From the cell containing the given text, extract its center point as (X, Y) coordinate. 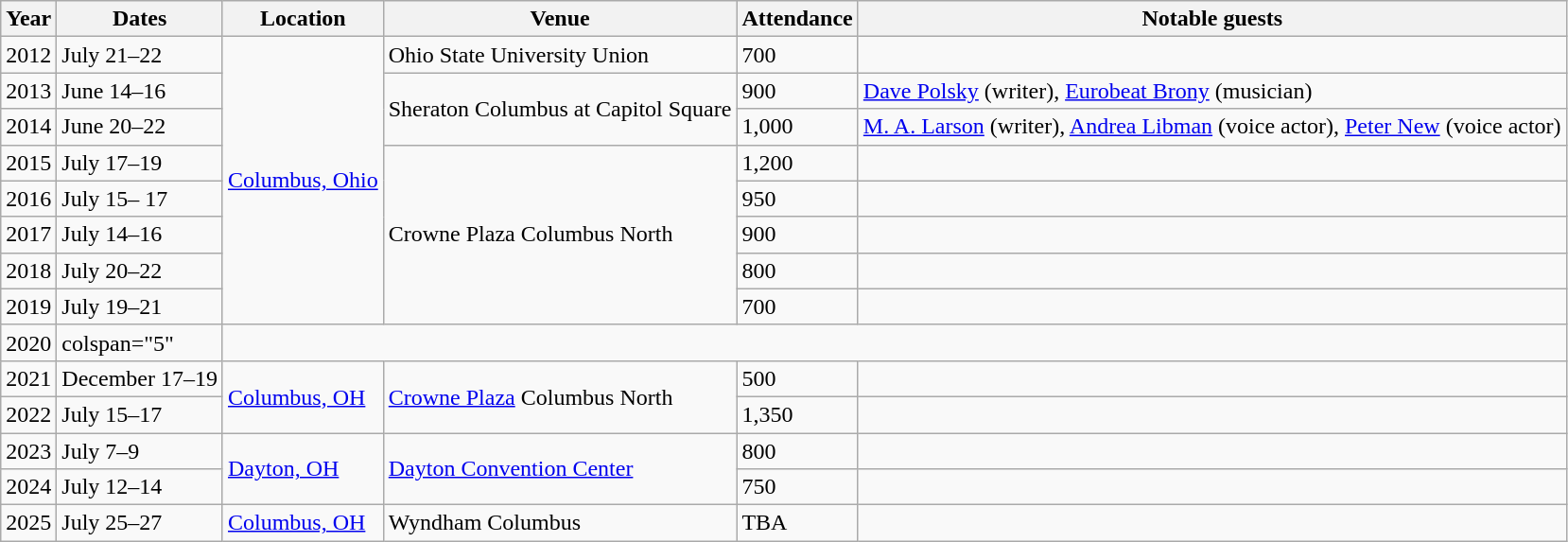
December 17–19 (140, 378)
Attendance (797, 19)
July 12–14 (140, 487)
Wyndham Columbus (560, 523)
2022 (28, 414)
2018 (28, 271)
750 (797, 487)
2024 (28, 487)
500 (797, 378)
2014 (28, 127)
1,000 (797, 127)
Location (303, 19)
950 (797, 199)
2015 (28, 163)
1,350 (797, 414)
2017 (28, 235)
July 15– 17 (140, 199)
2023 (28, 451)
2013 (28, 91)
Venue (560, 19)
2025 (28, 523)
July 20–22 (140, 271)
Ohio State University Union (560, 55)
Notable guests (1212, 19)
TBA (797, 523)
July 25–27 (140, 523)
2020 (28, 342)
M. A. Larson (writer), Andrea Libman (voice actor), Peter New (voice actor) (1212, 127)
June 14–16 (140, 91)
July 21–22 (140, 55)
2012 (28, 55)
July 15–17 (140, 414)
Dayton Convention Center (560, 469)
Sheraton Columbus at Capitol Square (560, 109)
Dates (140, 19)
July 17–19 (140, 163)
2019 (28, 306)
Year (28, 19)
July 14–16 (140, 235)
Dayton, OH (303, 469)
2016 (28, 199)
Columbus, Ohio (303, 181)
June 20–22 (140, 127)
July 19–21 (140, 306)
1,200 (797, 163)
Dave Polsky (writer), Eurobeat Brony (musician) (1212, 91)
2021 (28, 378)
July 7–9 (140, 451)
colspan="5" (140, 342)
